From the cell containing the given text, extract its center point as [X, Y] coordinate. 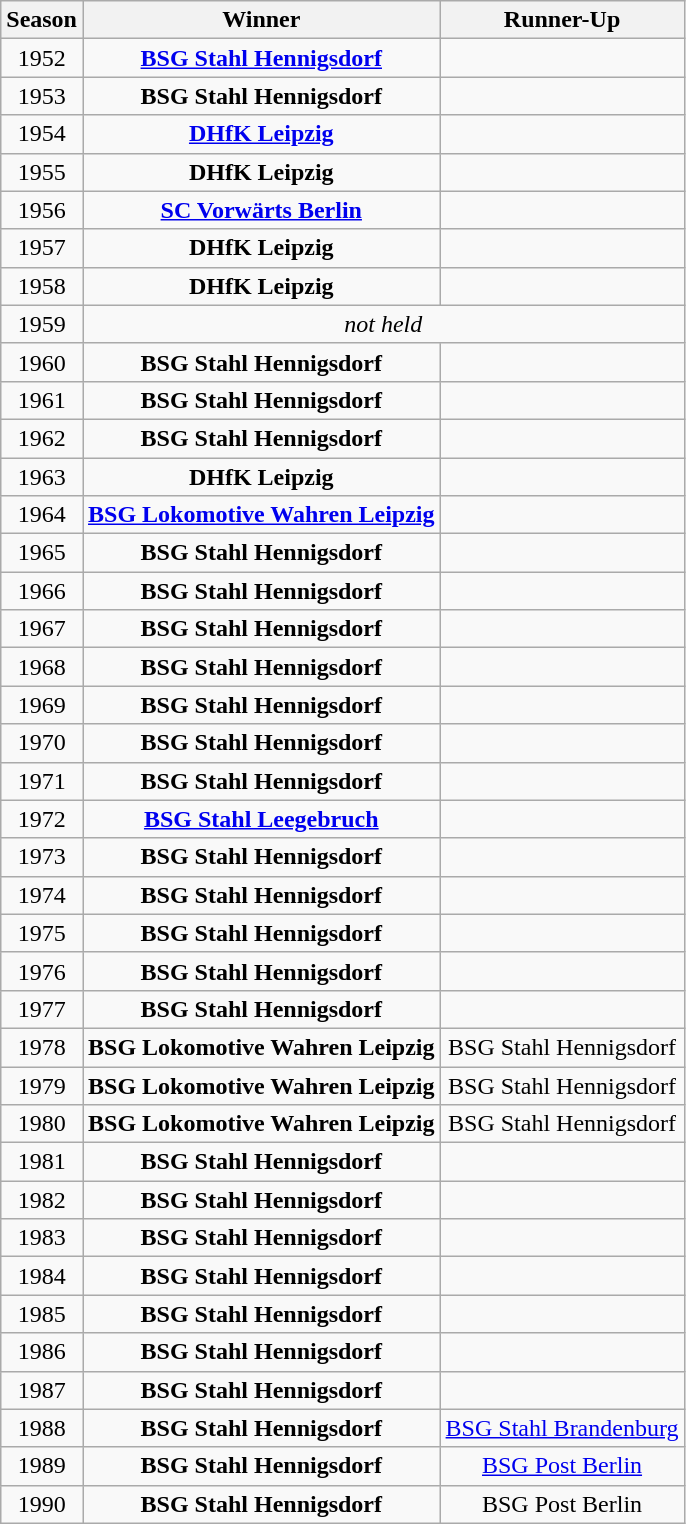
1975 [42, 933]
1986 [42, 1352]
1971 [42, 781]
BSG Stahl Brandenburg [562, 1428]
1972 [42, 819]
not held [383, 324]
1959 [42, 324]
1967 [42, 629]
1961 [42, 400]
1980 [42, 1124]
1990 [42, 1504]
1968 [42, 667]
1955 [42, 172]
Runner-Up [562, 20]
1954 [42, 134]
1956 [42, 210]
1957 [42, 248]
1973 [42, 857]
1979 [42, 1085]
1970 [42, 743]
1985 [42, 1314]
1965 [42, 553]
1962 [42, 438]
1952 [42, 58]
1964 [42, 515]
1953 [42, 96]
1982 [42, 1200]
Season [42, 20]
1978 [42, 1047]
1987 [42, 1390]
1974 [42, 895]
1983 [42, 1238]
Winner [261, 20]
1988 [42, 1428]
1977 [42, 1009]
1960 [42, 362]
1966 [42, 591]
1981 [42, 1162]
SC Vorwärts Berlin [261, 210]
1963 [42, 477]
1989 [42, 1466]
1969 [42, 705]
BSG Stahl Leegebruch [261, 819]
1976 [42, 971]
1984 [42, 1276]
1958 [42, 286]
